Return (X, Y) of the center of cell containing provided text 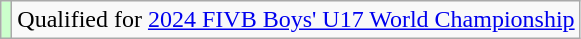
Qualified for 2024 FIVB Boys' U17 World Championship (296, 20)
